Find where the given text appears and provide that cell's center as (x, y) coordinate. 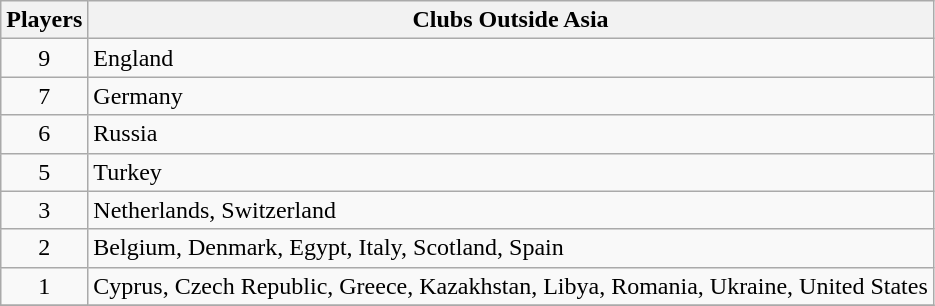
1 (44, 286)
England (510, 58)
Germany (510, 96)
7 (44, 96)
Netherlands, Switzerland (510, 210)
Cyprus, Czech Republic, Greece, Kazakhstan, Libya, Romania, Ukraine, United States (510, 286)
Belgium, Denmark, Egypt, Italy, Scotland, Spain (510, 248)
3 (44, 210)
Clubs Outside Asia (510, 20)
2 (44, 248)
Players (44, 20)
5 (44, 172)
6 (44, 134)
Turkey (510, 172)
9 (44, 58)
Russia (510, 134)
